Pinpoint the cell where the given text exists, returning its (x, y) midpoint coordinate. 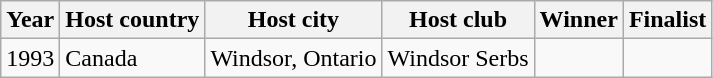
Windsor Serbs (458, 58)
1993 (30, 58)
Host city (294, 20)
Host country (132, 20)
Winner (578, 20)
Canada (132, 58)
Host club (458, 20)
Year (30, 20)
Windsor, Ontario (294, 58)
Finalist (667, 20)
